Determine the (x, y) coordinate at the center of the cell enclosing the given text.  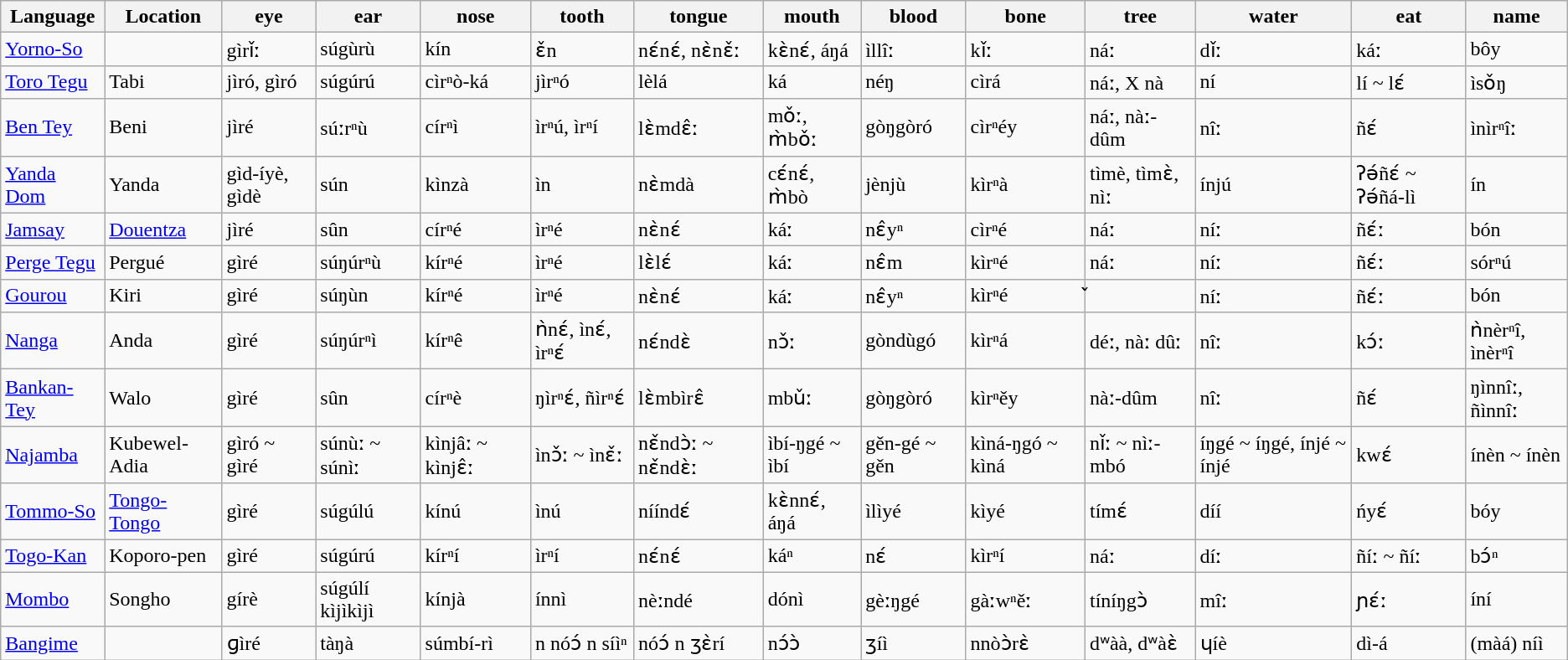
ká (812, 82)
nǐː ~ nìː-mbó (1140, 455)
Beni (163, 127)
ìlìyé (913, 511)
ŋìrⁿɛ́, ñìrⁿɛ́ (581, 398)
gèːŋgé (913, 600)
nɛ̂m (913, 263)
súmbí-rì (476, 643)
súgúlú (369, 511)
kínjà (476, 600)
ìnìrⁿîː (1516, 127)
súgúlí kìjìkìjì (369, 600)
water (1273, 17)
ɡìré (269, 643)
bone (1025, 17)
ɥíè (1273, 643)
nɔ́ɔ̀ (812, 643)
bôy (1516, 49)
Perge Tegu (53, 263)
ʒíì (913, 643)
súŋúrⁿù (369, 263)
cɛ́nɛ́, m̀bò (812, 184)
tíníŋgɔ̀ (1140, 600)
Mombo (53, 600)
nɔ̌ː (812, 341)
kìrⁿá (1025, 341)
ínnì (581, 600)
Songho (163, 600)
ínèn ~ ínèn (1516, 455)
ìbí-ŋgé ~ ìbí (812, 455)
cìrⁿéy (1025, 127)
káⁿ (812, 556)
nɛ́nɛ́, nɛ̀nɛ̌ː (699, 49)
ìnú (581, 511)
ínjú (1273, 184)
kɔ́ː (1409, 341)
Walo (163, 398)
ŋìnnîː, ñìnnîː (1516, 398)
néŋ (913, 82)
kínú (476, 511)
Gourou (53, 296)
Tommo-So (53, 511)
mǒː, m̀bǒː (812, 127)
Ben Tey (53, 127)
Jamsay (53, 229)
mouth (812, 17)
kìrⁿí (1025, 556)
name (1516, 17)
súːrⁿù (369, 127)
díí (1273, 511)
tooth (581, 17)
Bankan-Tey (53, 398)
mbǔː (812, 398)
dì-á (1409, 643)
ìsǒŋ (1516, 82)
ìn (581, 184)
nàː-dûm (1140, 398)
kírⁿê (476, 341)
lɛ̀mbìrɛ̂ (699, 398)
kɛ̀nnɛ́, áŋá (812, 511)
súgùrù (369, 49)
cìrá (1025, 82)
súnùː ~ súnìː (369, 455)
Koporo-pen (163, 556)
tree (1140, 17)
ìnɔ̌ː ~ ìnɛ̌ː (581, 455)
dónì (812, 600)
ín (1516, 184)
nɛ́nɛ́ (699, 556)
íní (1516, 600)
nííndɛ́ (699, 511)
Yanda Dom (53, 184)
Anda (163, 341)
Yorno-So (53, 49)
ear (369, 17)
ñíː ~ ñíː (1409, 556)
náː, nàː-dûm (1140, 127)
kírⁿí (476, 556)
(màá) níì (1516, 643)
Kubewel-Adia (163, 455)
gěn-gé ~ gěn (913, 455)
cìrⁿò-ká (476, 82)
nɛ́ (913, 556)
kìrⁿěy (1025, 398)
kìrⁿà (1025, 184)
nɛ̌ndɔ̀ː ~ nɛ̌ndɛ̀ː (699, 455)
círⁿì (476, 127)
lɛ̀mdɛ̂ː (699, 127)
̀̌ (1140, 296)
bóy (1516, 511)
ní (1273, 82)
Language (53, 17)
jènjù (913, 184)
nnòɔ̀rɛ̀ (1025, 643)
gìd-íyè, gìdè (269, 184)
Location (163, 17)
gàːwⁿěː (1025, 600)
ńyɛ́ (1409, 511)
Najamba (53, 455)
díː (1273, 556)
íŋgé ~ íŋgé, ínjé ~ ínjé (1273, 455)
tìmè, tìmɛ̀, nìː (1140, 184)
eat (1409, 17)
Kiri (163, 296)
gòndùgó (913, 341)
Togo-Kan (53, 556)
ɲɛ́ː (1409, 600)
dʷàà, dʷàɛ̀ (1140, 643)
mîː (1273, 600)
sún (369, 184)
Tongo-Tongo (163, 511)
ìrⁿí (581, 556)
déː, nàː dûː (1140, 341)
tímɛ́ (1140, 511)
gìrǐː (269, 49)
náː, X nà (1140, 82)
ʔə́ñɛ́ ~ ʔə́ñá-lì (1409, 184)
nóɔ́ n ʒɛ̀rí (699, 643)
kɛ̀nɛ́, áŋá (812, 49)
Pergué (163, 263)
cìrⁿé (1025, 229)
bɔ́ⁿ (1516, 556)
ɛ̌n (581, 49)
ǹnèrⁿî, ìnèrⁿî (1516, 341)
kìnzà (476, 184)
tàŋà (369, 643)
Douentza (163, 229)
lɛ̀lɛ́ (699, 263)
nɛ̀mdà (699, 184)
nèːndé (699, 600)
dǐː (1273, 49)
gírè (269, 600)
gìró ~ gìré (269, 455)
Yanda (163, 184)
círⁿè (476, 398)
kìná-ŋgó ~ kìná (1025, 455)
jìrⁿó (581, 82)
tongue (699, 17)
kǐː (1025, 49)
kwɛ́ (1409, 455)
sórⁿú (1516, 263)
súŋùn (369, 296)
lèlá (699, 82)
kìyé (1025, 511)
blood (913, 17)
Bangime (53, 643)
kín (476, 49)
ǹnɛ́, ìnɛ́, ìrⁿɛ́ (581, 341)
kìnjâː ~ kìnjɛ̂ː (476, 455)
ìrⁿú, ìrⁿí (581, 127)
Nanga (53, 341)
círⁿé (476, 229)
eye (269, 17)
Toro Tegu (53, 82)
ìllîː (913, 49)
jìró, gìró (269, 82)
nɛ́ndɛ̀ (699, 341)
n nóɔ́ n síìⁿ (581, 643)
lí ~ lɛ́ (1409, 82)
nose (476, 17)
súŋúrⁿì (369, 341)
Tabi (163, 82)
